Output the (x, y) coordinate of the center of the cell containing the given text.  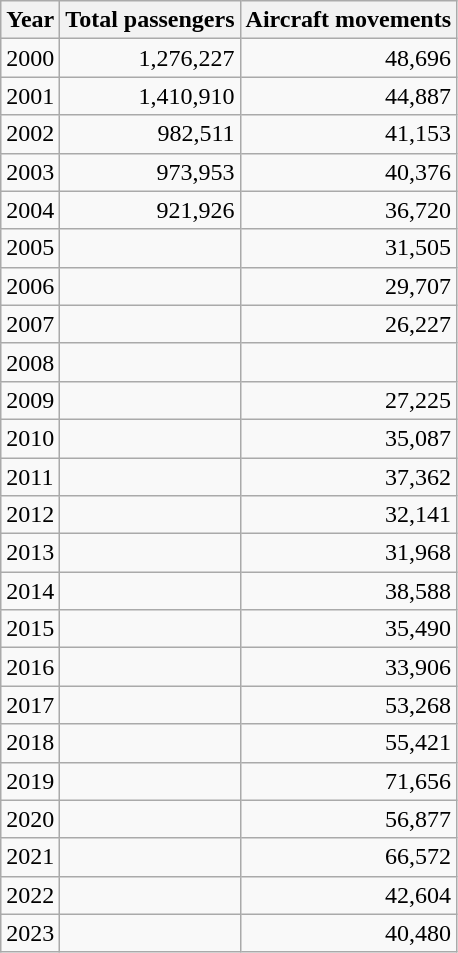
40,480 (348, 933)
2018 (30, 743)
2019 (30, 781)
32,141 (348, 515)
2013 (30, 553)
Year (30, 20)
41,153 (348, 134)
982,511 (150, 134)
1,276,227 (150, 58)
35,490 (348, 629)
973,953 (150, 172)
2008 (30, 362)
2016 (30, 667)
2006 (30, 286)
2005 (30, 248)
44,887 (348, 96)
2010 (30, 438)
2023 (30, 933)
2022 (30, 895)
1,410,910 (150, 96)
66,572 (348, 857)
38,588 (348, 591)
40,376 (348, 172)
27,225 (348, 400)
53,268 (348, 705)
2001 (30, 96)
2009 (30, 400)
2020 (30, 819)
2007 (30, 324)
71,656 (348, 781)
36,720 (348, 210)
Aircraft movements (348, 20)
2011 (30, 477)
35,087 (348, 438)
29,707 (348, 286)
2021 (30, 857)
31,968 (348, 553)
26,227 (348, 324)
2000 (30, 58)
2003 (30, 172)
2015 (30, 629)
55,421 (348, 743)
42,604 (348, 895)
33,906 (348, 667)
2004 (30, 210)
37,362 (348, 477)
56,877 (348, 819)
48,696 (348, 58)
Total passengers (150, 20)
2012 (30, 515)
2014 (30, 591)
2017 (30, 705)
31,505 (348, 248)
921,926 (150, 210)
2002 (30, 134)
